From the cell containing the given text, extract its center point as (x, y) coordinate. 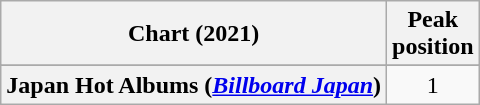
Japan Hot Albums (Billboard Japan) (194, 85)
Chart (2021) (194, 34)
1 (433, 85)
Peakposition (433, 34)
